Return (x, y) of the center of cell containing provided text 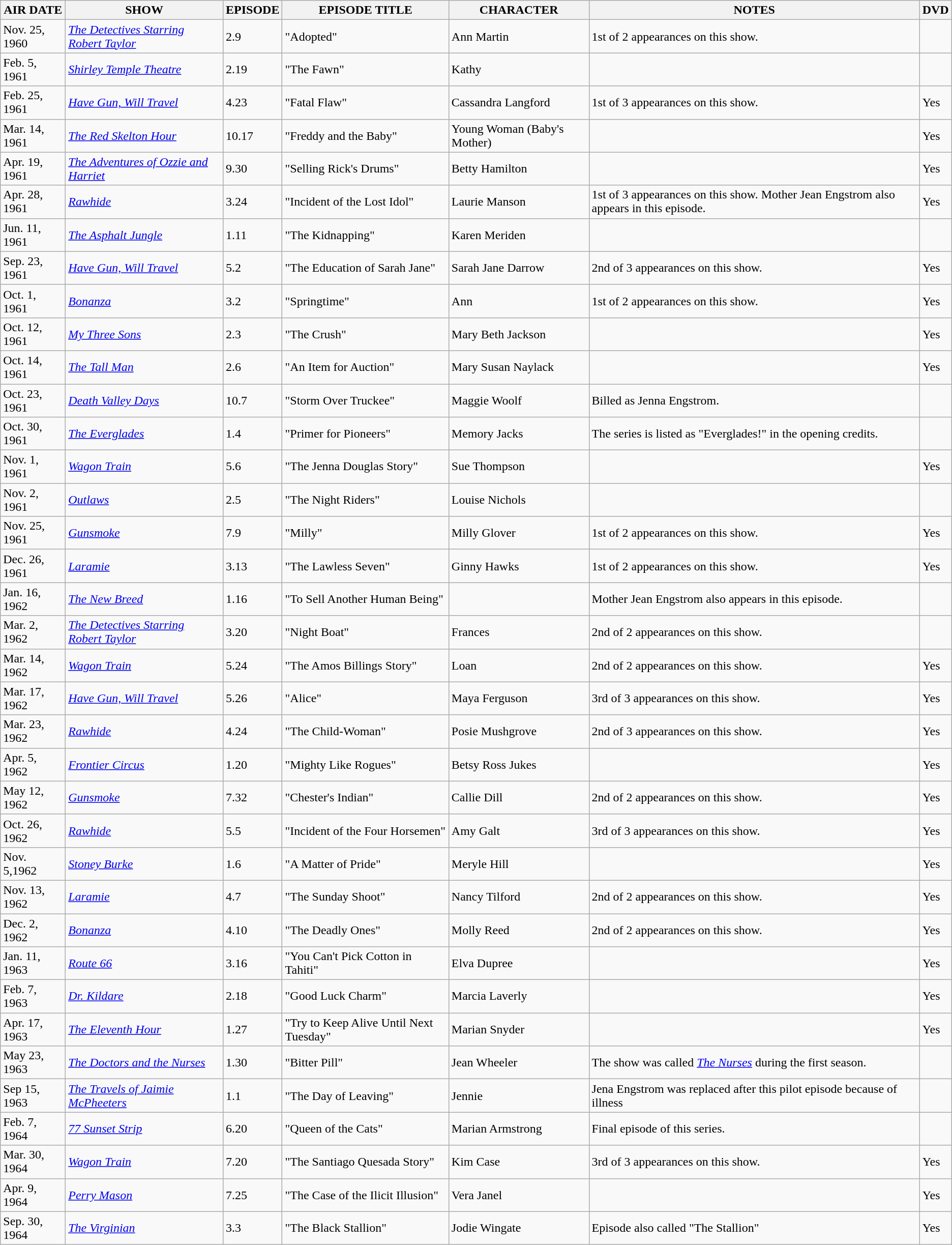
"Storm Over Truckee" (365, 400)
"The Fawn" (365, 69)
"Chester's Indian" (365, 798)
1st of 3 appearances on this show. (754, 103)
The Asphalt Jungle (144, 235)
Marian Armstrong (519, 1128)
Final episode of this series. (754, 1128)
"Alice" (365, 698)
"The Night Riders" (365, 500)
"The Day of Leaving" (365, 1096)
Stoney Burke (144, 864)
Mother Jean Engstrom also appears in this episode. (754, 599)
4.23 (253, 103)
The New Breed (144, 599)
5.24 (253, 665)
Kim Case (519, 1162)
"Springtime" (365, 301)
"The Lawless Seven" (365, 566)
Death Valley Days (144, 400)
Jun. 11, 1961 (33, 235)
The Virginian (144, 1228)
3.13 (253, 566)
1.4 (253, 433)
2.18 (253, 996)
NOTES (754, 10)
The Red Skelton Hour (144, 135)
Mar. 30, 1964 (33, 1162)
4.10 (253, 930)
Dr. Kildare (144, 996)
Ginny Hawks (519, 566)
"The Jenna Douglas Story" (365, 467)
7.9 (253, 533)
The show was called The Nurses during the first season. (754, 1062)
5.2 (253, 268)
Young Woman (Baby's Mother) (519, 135)
Feb. 25, 1961 (33, 103)
Memory Jacks (519, 433)
Marian Snyder (519, 1030)
"Mighty Like Rogues" (365, 764)
3.24 (253, 201)
May 12, 1962 (33, 798)
Nov. 5,1962 (33, 864)
Jan. 16, 1962 (33, 599)
"Primer for Pioneers" (365, 433)
Mary Susan Naylack (519, 367)
The Adventures of Ozzie and Harriet (144, 169)
Ann (519, 301)
SHOW (144, 10)
10.7 (253, 400)
Cassandra Langford (519, 103)
"The Sunday Shoot" (365, 896)
Jennie (519, 1096)
1.1 (253, 1096)
Ann Martin (519, 37)
3.20 (253, 632)
The series is listed as "Everglades!" in the opening credits. (754, 433)
Loan (519, 665)
"The Crush" (365, 334)
77 Sunset Strip (144, 1128)
"Bitter Pill" (365, 1062)
My Three Sons (144, 334)
Oct. 14, 1961 (33, 367)
Maggie Woolf (519, 400)
"Adopted" (365, 37)
Dec. 2, 1962 (33, 930)
Maya Ferguson (519, 698)
Apr. 17, 1963 (33, 1030)
2.6 (253, 367)
Nancy Tilford (519, 896)
The Travels of Jaimie McPheeters (144, 1096)
"Queen of the Cats" (365, 1128)
Dec. 26, 1961 (33, 566)
10.17 (253, 135)
The Everglades (144, 433)
9.30 (253, 169)
Oct. 1, 1961 (33, 301)
Jodie Wingate (519, 1228)
Molly Reed (519, 930)
EPISODE (253, 10)
"Incident of the Lost Idol" (365, 201)
1.11 (253, 235)
Frances (519, 632)
5.6 (253, 467)
Nov. 25, 1960 (33, 37)
CHARACTER (519, 10)
"To Sell Another Human Being" (365, 599)
Amy Galt (519, 830)
Apr. 9, 1964 (33, 1195)
1.30 (253, 1062)
2.19 (253, 69)
Elva Dupree (519, 964)
Mar. 17, 1962 (33, 698)
4.7 (253, 896)
Kathy (519, 69)
Episode also called "The Stallion" (754, 1228)
"The Child-Woman" (365, 732)
"Night Boat" (365, 632)
"Try to Keep Alive Until Next Tuesday" (365, 1030)
"A Matter of Pride" (365, 864)
Apr. 28, 1961 (33, 201)
Mar. 14, 1962 (33, 665)
Route 66 (144, 964)
Outlaws (144, 500)
Oct. 30, 1961 (33, 433)
Callie Dill (519, 798)
"Incident of the Four Horsemen" (365, 830)
The Doctors and the Nurses (144, 1062)
Jena Engstrom was replaced after this pilot episode because of illness (754, 1096)
Mar. 23, 1962 (33, 732)
Oct. 26, 1962 (33, 830)
Sep. 30, 1964 (33, 1228)
"An Item for Auction" (365, 367)
"Milly" (365, 533)
"Good Luck Charm" (365, 996)
Nov. 2, 1961 (33, 500)
3.16 (253, 964)
2.5 (253, 500)
Sep. 23, 1961 (33, 268)
Oct. 23, 1961 (33, 400)
The Eleventh Hour (144, 1030)
1st of 3 appearances on this show. Mother Jean Engstrom also appears in this episode. (754, 201)
Feb. 7, 1964 (33, 1128)
DVD (936, 10)
"The Deadly Ones" (365, 930)
7.25 (253, 1195)
May 23, 1963 (33, 1062)
Mar. 14, 1961 (33, 135)
EPISODE TITLE (365, 10)
Nov. 13, 1962 (33, 896)
4.24 (253, 732)
2.3 (253, 334)
Meryle Hill (519, 864)
6.20 (253, 1128)
AIR DATE (33, 10)
1.20 (253, 764)
Betsy Ross Jukes (519, 764)
Oct. 12, 1961 (33, 334)
Karen Meriden (519, 235)
Posie Mushgrove (519, 732)
Louise Nichols (519, 500)
"Fatal Flaw" (365, 103)
5.5 (253, 830)
3.3 (253, 1228)
Sarah Jane Darrow (519, 268)
Feb. 5, 1961 (33, 69)
1.16 (253, 599)
The Tall Man (144, 367)
"The Education of Sarah Jane" (365, 268)
Mary Beth Jackson (519, 334)
"Selling Rick's Drums" (365, 169)
Jan. 11, 1963 (33, 964)
"You Can't Pick Cotton in Tahiti" (365, 964)
Billed as Jenna Engstrom. (754, 400)
Feb. 7, 1963 (33, 996)
Shirley Temple Theatre (144, 69)
7.20 (253, 1162)
1.27 (253, 1030)
Apr. 5, 1962 (33, 764)
Mar. 2, 1962 (33, 632)
Sue Thompson (519, 467)
5.26 (253, 698)
Frontier Circus (144, 764)
"The Amos Billings Story" (365, 665)
"The Black Stallion" (365, 1228)
Betty Hamilton (519, 169)
Laurie Manson (519, 201)
2.9 (253, 37)
"The Kidnapping" (365, 235)
"Freddy and the Baby" (365, 135)
"The Santiago Quesada Story" (365, 1162)
Marcia Laverly (519, 996)
Apr. 19, 1961 (33, 169)
Jean Wheeler (519, 1062)
7.32 (253, 798)
3.2 (253, 301)
Sep 15, 1963 (33, 1096)
Nov. 25, 1961 (33, 533)
Vera Janel (519, 1195)
Nov. 1, 1961 (33, 467)
Perry Mason (144, 1195)
"The Case of the Ilicit Illusion" (365, 1195)
Milly Glover (519, 533)
1.6 (253, 864)
